Scan for the cell matching the given text and deliver its (x, y) coordinate at center. 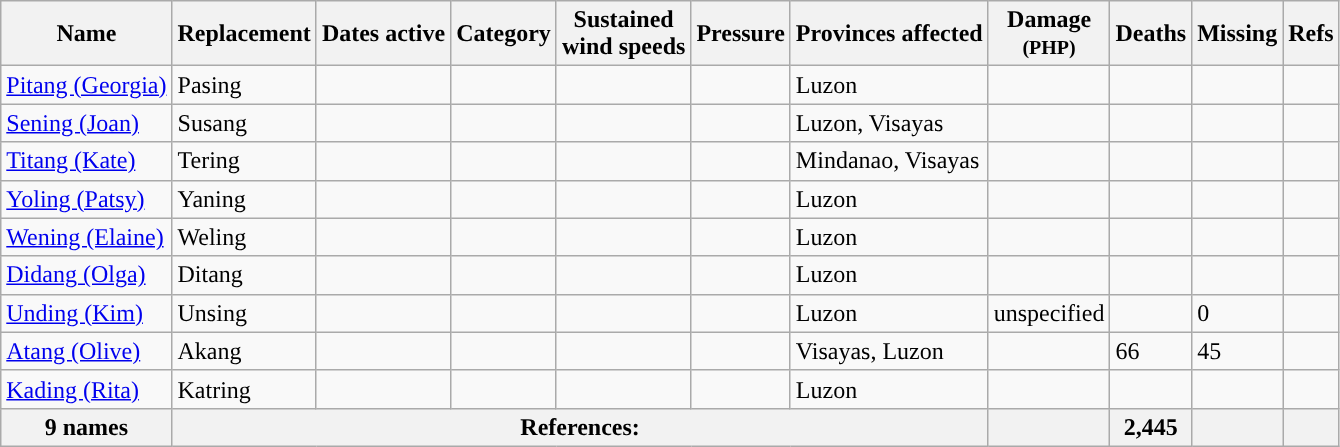
Damage(PHP) (1049, 34)
Mindanao, Visayas (889, 161)
Weling (244, 237)
Didang (Olga) (86, 275)
Replacement (244, 34)
Unsing (244, 313)
References: (580, 427)
Pasing (244, 85)
Kading (Rita) (86, 389)
Atang (Olive) (86, 351)
Pitang (Georgia) (86, 85)
Susang (244, 123)
2,445 (1151, 427)
Category (504, 34)
Dates active (383, 34)
Sening (Joan) (86, 123)
Yaning (244, 199)
Tering (244, 161)
Akang (244, 351)
Provinces affected (889, 34)
9 names (86, 427)
66 (1151, 351)
Refs (1311, 34)
0 (1238, 313)
Visayas, Luzon (889, 351)
Wening (Elaine) (86, 237)
Katring (244, 389)
Name (86, 34)
Missing (1238, 34)
Deaths (1151, 34)
45 (1238, 351)
unspecified (1049, 313)
Luzon, Visayas (889, 123)
Yoling (Patsy) (86, 199)
Titang (Kate) (86, 161)
Ditang (244, 275)
Unding (Kim) (86, 313)
Sustained wind speeds (623, 34)
Pressure (740, 34)
